Identify which cell holds the provided text, then report its [X, Y] central coordinate. 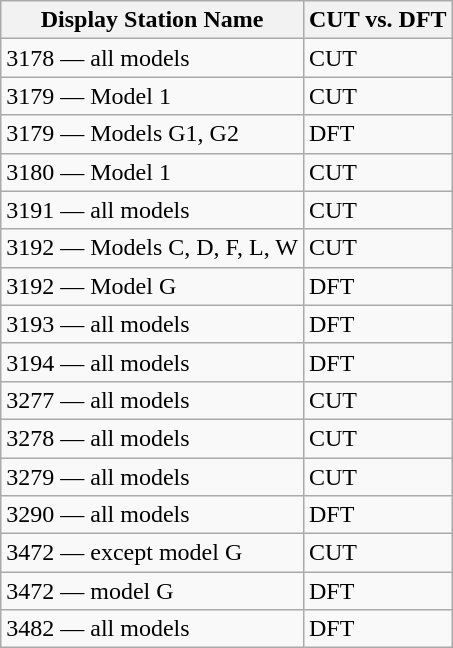
3192 — Model G [152, 286]
3290 — all models [152, 515]
3472 — model G [152, 591]
3482 — all models [152, 629]
3278 — all models [152, 438]
3279 — all models [152, 477]
3178 — all models [152, 58]
3192 — Models C, D, F, L, W [152, 248]
3472 — except model G [152, 553]
3179 — Model 1 [152, 96]
3179 — Models G1, G2 [152, 134]
3277 — all models [152, 400]
3191 — all models [152, 210]
3193 — all models [152, 324]
Display Station Name [152, 20]
3180 — Model 1 [152, 172]
CUT vs. DFT [378, 20]
3194 — all models [152, 362]
